Search for the cell housing the specified text and yield its (X, Y) center coordinate. 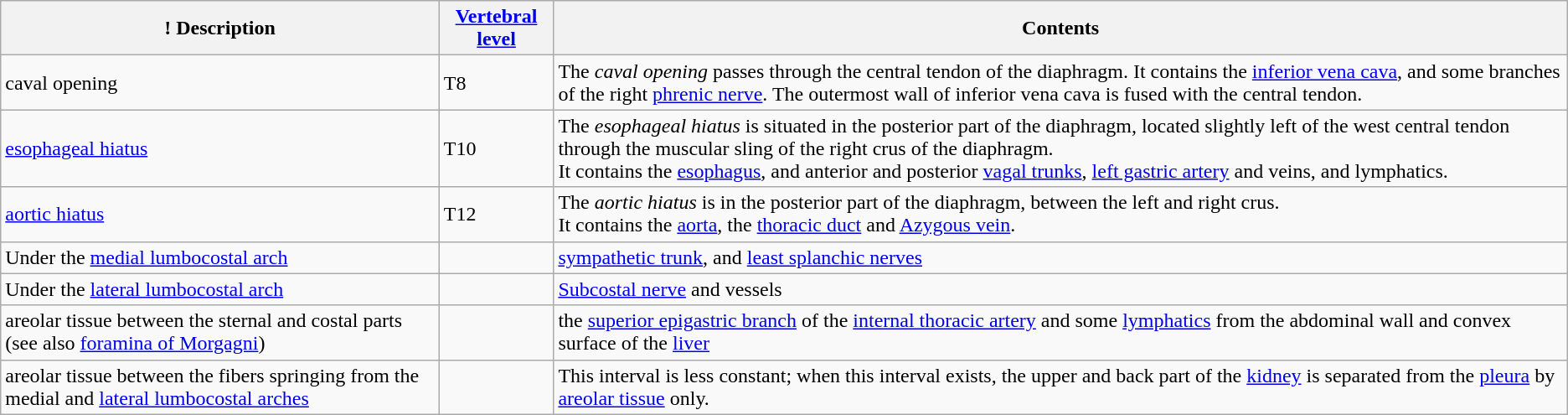
Under the lateral lumbocostal arch (219, 289)
Subcostal nerve and vessels (1060, 289)
T8 (496, 82)
aortic hiatus (219, 215)
T12 (496, 215)
This interval is less constant; when this interval exists, the upper and back part of the kidney is separated from the pleura by areolar tissue only. (1060, 387)
the superior epigastric branch of the internal thoracic artery and some lymphatics from the abdominal wall and convex surface of the liver (1060, 332)
esophageal hiatus (219, 148)
caval opening (219, 82)
T10 (496, 148)
Contents (1060, 29)
Vertebral level (496, 29)
! Description (219, 29)
areolar tissue between the sternal and costal parts (see also foramina of Morgagni) (219, 332)
areolar tissue between the fibers springing from the medial and lateral lumbocostal arches (219, 387)
sympathetic trunk, and least splanchic nerves (1060, 257)
Under the medial lumbocostal arch (219, 257)
